Scan for the cell matching the given text and deliver its (x, y) coordinate at center. 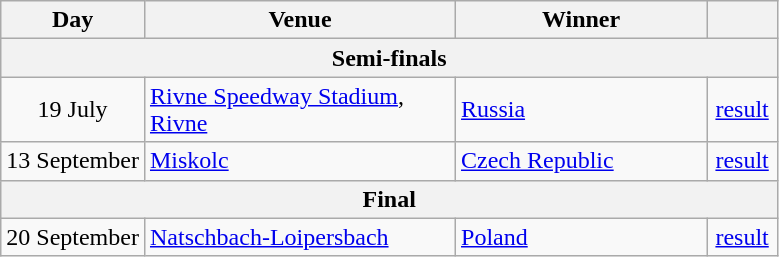
Final (390, 199)
Natschbach-Loipersbach (300, 237)
Miskolc (300, 161)
Rivne Speedway Stadium, Rivne (300, 110)
Semi-finals (390, 58)
19 July (73, 110)
13 September (73, 161)
Russia (582, 110)
Venue (300, 20)
Winner (582, 20)
Day (73, 20)
Poland (582, 237)
20 September (73, 237)
Czech Republic (582, 161)
